Locate the cell with the specified text and output its (X, Y) center coordinate. 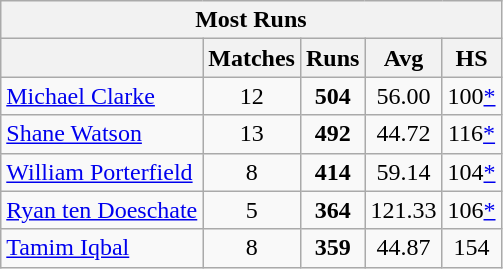
Avg (404, 58)
Tamim Iqbal (102, 248)
Runs (332, 58)
154 (472, 248)
13 (252, 134)
Most Runs (251, 20)
44.72 (404, 134)
100* (472, 96)
504 (332, 96)
359 (332, 248)
116* (472, 134)
59.14 (404, 172)
364 (332, 210)
492 (332, 134)
William Porterfield (102, 172)
5 (252, 210)
12 (252, 96)
414 (332, 172)
44.87 (404, 248)
Ryan ten Doeschate (102, 210)
Matches (252, 58)
Shane Watson (102, 134)
121.33 (404, 210)
Michael Clarke (102, 96)
56.00 (404, 96)
HS (472, 58)
104* (472, 172)
106* (472, 210)
